Return [X, Y] of the center of cell containing provided text 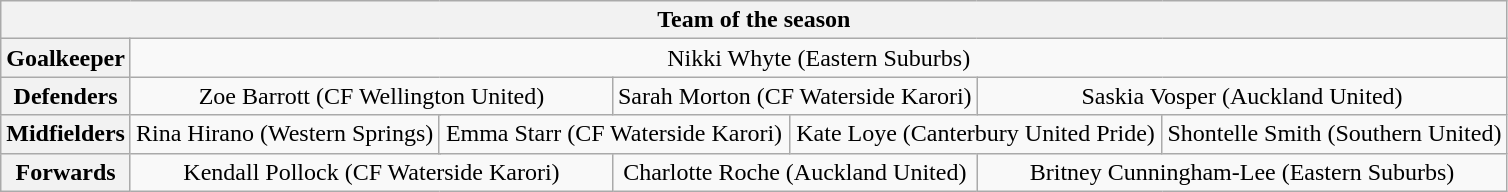
Forwards [66, 172]
Charlotte Roche (Auckland United) [794, 172]
Shontelle Smith (Southern United) [1334, 134]
Kate Loye (Canterbury United Pride) [976, 134]
Nikki Whyte (Eastern Suburbs) [818, 58]
Team of the season [754, 20]
Kendall Pollock (CF Waterside Karori) [371, 172]
Zoe Barrott (CF Wellington United) [371, 96]
Britney Cunningham-Lee (Eastern Suburbs) [1242, 172]
Saskia Vosper (Auckland United) [1242, 96]
Midfielders [66, 134]
Defenders [66, 96]
Rina Hirano (Western Springs) [284, 134]
Goalkeeper [66, 58]
Sarah Morton (CF Waterside Karori) [794, 96]
Emma Starr (CF Waterside Karori) [614, 134]
